Detect which cell encompasses the target text, then output its [X, Y] center coordinate. 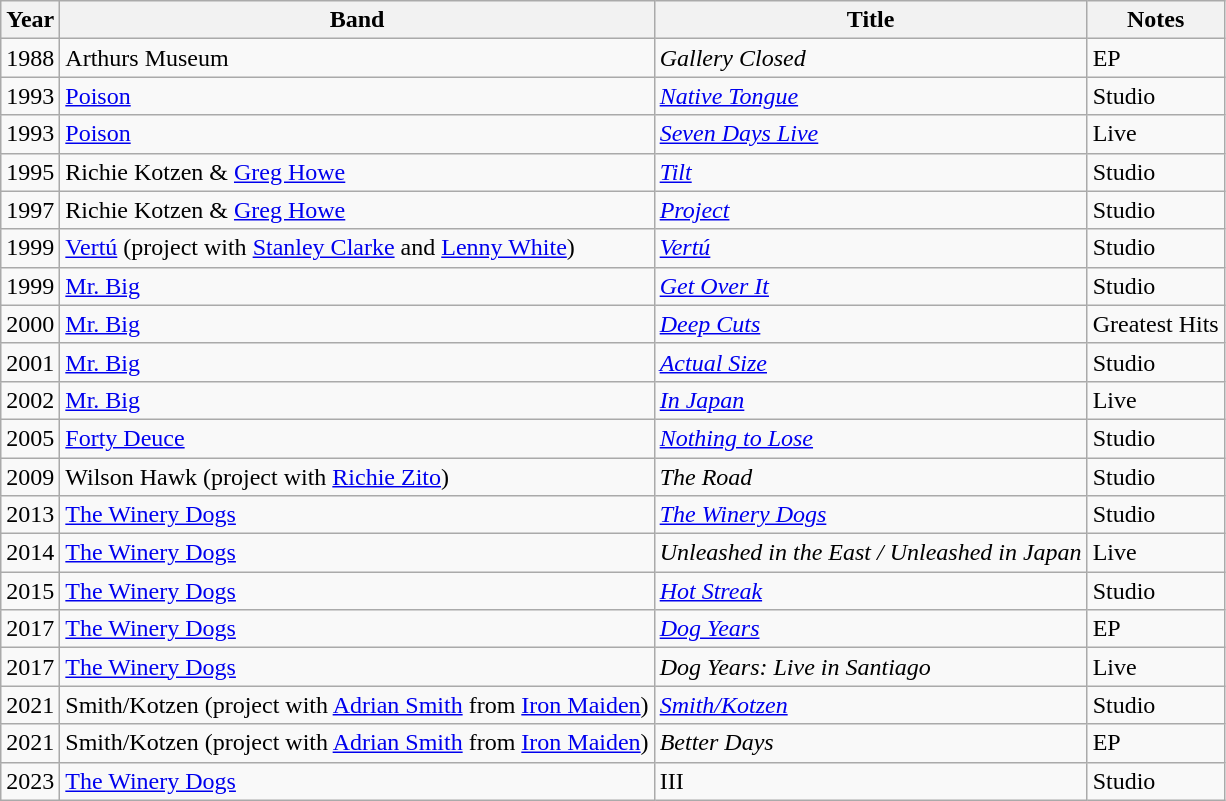
Dog Years: Live in Santiago [870, 667]
Year [30, 20]
2009 [30, 477]
III [870, 781]
Project [870, 210]
Native Tongue [870, 96]
Gallery Closed [870, 58]
Notes [1156, 20]
2005 [30, 438]
Vertú [870, 248]
In Japan [870, 400]
Greatest Hits [1156, 324]
Dog Years [870, 629]
2000 [30, 324]
Vertú (project with Stanley Clarke and Lenny White) [357, 248]
Band [357, 20]
1997 [30, 210]
1995 [30, 172]
Unleashed in the East / Unleashed in Japan [870, 553]
Get Over It [870, 286]
The Road [870, 477]
2002 [30, 400]
1988 [30, 58]
2013 [30, 515]
Seven Days Live [870, 134]
Better Days [870, 743]
2023 [30, 781]
2014 [30, 553]
Nothing to Lose [870, 438]
2001 [30, 362]
Title [870, 20]
Arthurs Museum [357, 58]
Tilt [870, 172]
Deep Cuts [870, 324]
Actual Size [870, 362]
2015 [30, 591]
Wilson Hawk (project with Richie Zito) [357, 477]
Smith/Kotzen [870, 705]
Hot Streak [870, 591]
Forty Deuce [357, 438]
